Return the [X, Y] coordinate for the center point of the cell that contains the specified text.  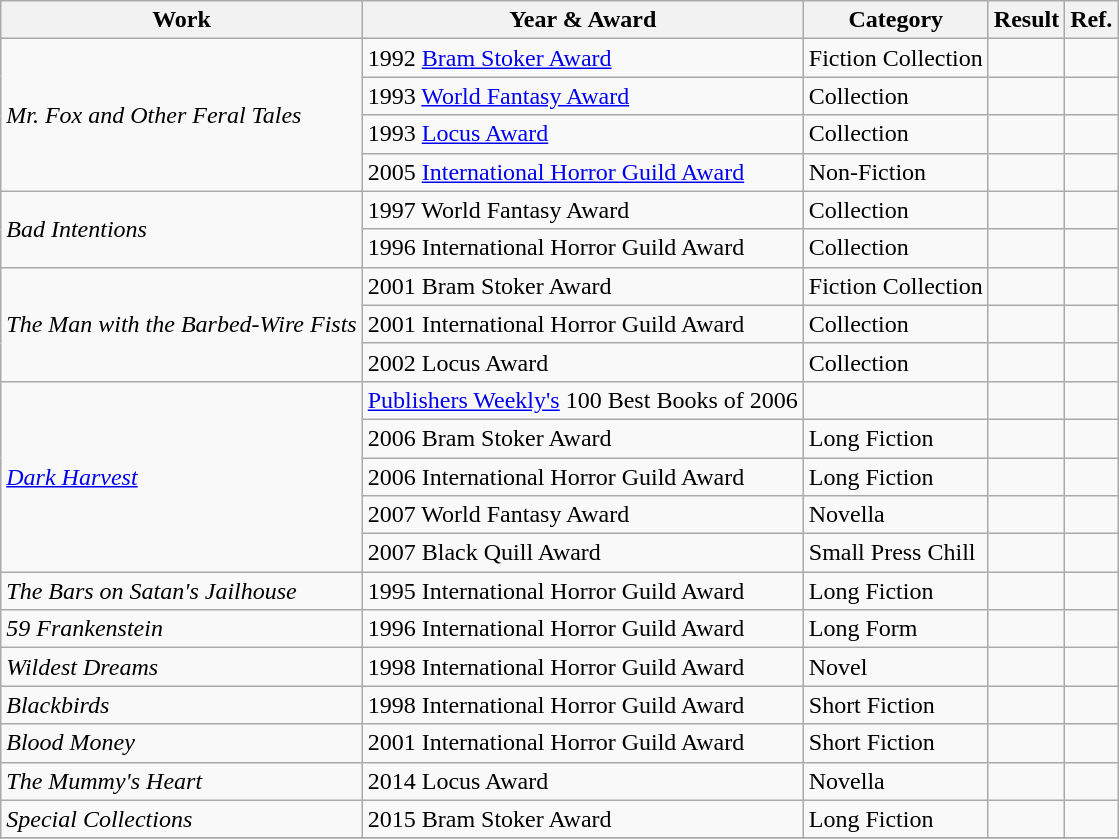
Dark Harvest [182, 476]
Long Form [896, 629]
2006 International Horror Guild Award [582, 477]
Year & Award [582, 20]
2005 International Horror Guild Award [582, 172]
1995 International Horror Guild Award [582, 591]
Blood Money [182, 743]
The Bars on Satan's Jailhouse [182, 591]
1993 World Fantasy Award [582, 96]
1992 Bram Stoker Award [582, 58]
Novel [896, 667]
2001 Bram Stoker Award [582, 286]
Publishers Weekly's 100 Best Books of 2006 [582, 400]
Result [1026, 20]
Ref. [1092, 20]
Work [182, 20]
2007 World Fantasy Award [582, 515]
59 Frankenstein [182, 629]
Bad Intentions [182, 229]
The Mummy's Heart [182, 781]
Non-Fiction [896, 172]
2007 Black Quill Award [582, 553]
The Man with the Barbed-Wire Fists [182, 324]
Mr. Fox and Other Feral Tales [182, 115]
Small Press Chill [896, 553]
1993 Locus Award [582, 134]
2015 Bram Stoker Award [582, 819]
1997 World Fantasy Award [582, 210]
2002 Locus Award [582, 362]
2014 Locus Award [582, 781]
Special Collections [182, 819]
2006 Bram Stoker Award [582, 438]
Category [896, 20]
Wildest Dreams [182, 667]
Blackbirds [182, 705]
